Search for the cell housing the specified text and yield its [x, y] center coordinate. 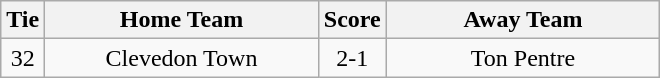
Home Team [182, 20]
Clevedon Town [182, 58]
32 [23, 58]
2-1 [352, 58]
Score [352, 20]
Ton Pentre [523, 58]
Away Team [523, 20]
Tie [23, 20]
